Detect which cell encompasses the target text, then output its (x, y) center coordinate. 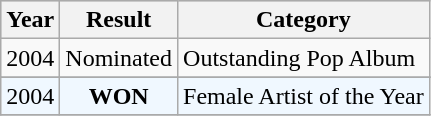
Year (30, 20)
Female Artist of the Year (304, 96)
Result (119, 20)
Nominated (119, 58)
WON (119, 96)
Category (304, 20)
Outstanding Pop Album (304, 58)
